For the text-containing cell, return its midpoint in (x, y) coordinate format. 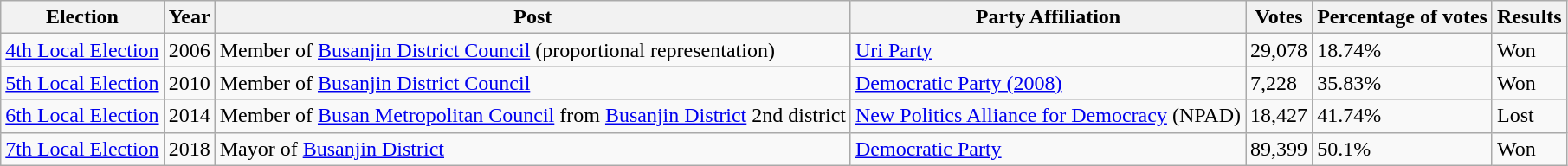
Member of Busanjin District Council (532, 83)
6th Local Election (82, 116)
89,399 (1280, 149)
Year (189, 17)
Uri Party (1048, 50)
7,228 (1280, 83)
Votes (1280, 17)
Percentage of votes (1403, 17)
Election (82, 17)
2018 (189, 149)
35.83% (1403, 83)
New Politics Alliance for Democracy (NPAD) (1048, 116)
Post (532, 17)
Democratic Party (1048, 149)
4th Local Election (82, 50)
2006 (189, 50)
Mayor of Busanjin District (532, 149)
29,078 (1280, 50)
7th Local Election (82, 149)
Party Affiliation (1048, 17)
41.74% (1403, 116)
Lost (1529, 116)
Results (1529, 17)
50.1% (1403, 149)
18,427 (1280, 116)
2014 (189, 116)
5th Local Election (82, 83)
Member of Busanjin District Council (proportional representation) (532, 50)
2010 (189, 83)
Democratic Party (2008) (1048, 83)
Member of Busan Metropolitan Council from Busanjin District 2nd district (532, 116)
18.74% (1403, 50)
